Output the [X, Y] coordinate of the center of the cell containing the given text.  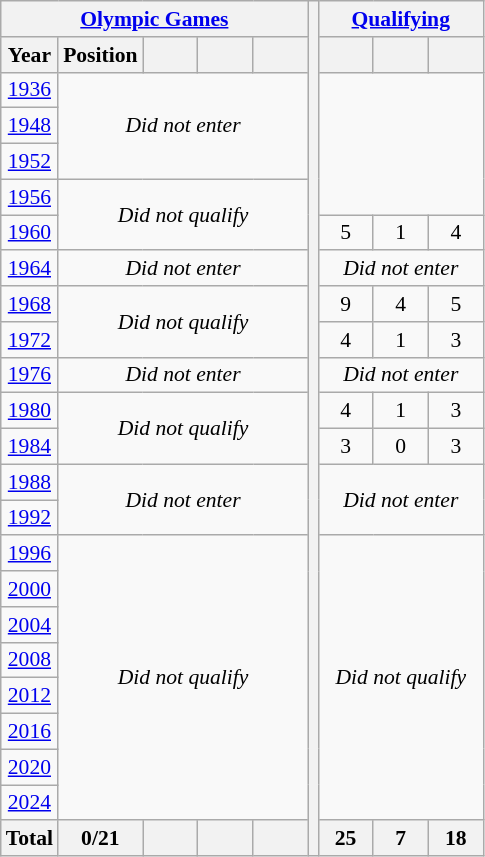
Year [30, 55]
Olympic Games [154, 19]
Qualifying [400, 19]
1968 [30, 304]
1988 [30, 482]
1976 [30, 375]
7 [400, 839]
2004 [30, 625]
1984 [30, 447]
2012 [30, 696]
0 [400, 447]
1956 [30, 197]
1948 [30, 126]
2000 [30, 589]
1980 [30, 411]
1952 [30, 162]
1960 [30, 233]
2008 [30, 660]
1936 [30, 90]
Position [100, 55]
Total [30, 839]
2020 [30, 767]
9 [346, 304]
1964 [30, 269]
1996 [30, 554]
1992 [30, 518]
1972 [30, 340]
18 [456, 839]
0/21 [100, 839]
2016 [30, 732]
2024 [30, 803]
25 [346, 839]
